Locate the cell with the specified text and output its (x, y) center coordinate. 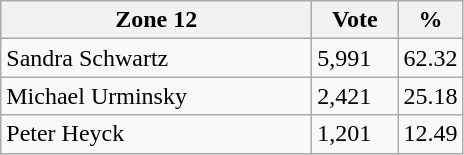
Vote (355, 20)
5,991 (355, 58)
Sandra Schwartz (156, 58)
% (430, 20)
25.18 (430, 96)
12.49 (430, 134)
1,201 (355, 134)
Zone 12 (156, 20)
Peter Heyck (156, 134)
62.32 (430, 58)
2,421 (355, 96)
Michael Urminsky (156, 96)
